From the cell containing the given text, extract its center point as [x, y] coordinate. 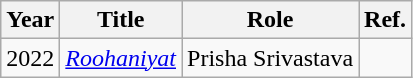
Role [270, 20]
Ref. [386, 20]
Prisha Srivastava [270, 58]
2022 [30, 58]
Roohaniyat [121, 58]
Title [121, 20]
Year [30, 20]
